Scan for the cell matching the given text and deliver its [x, y] coordinate at center. 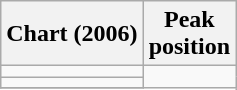
Chart (2006) [72, 34]
Peakposition [189, 34]
